Scan for the cell matching the given text and deliver its (x, y) coordinate at center. 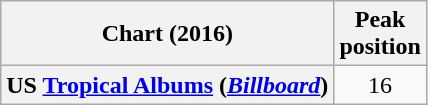
16 (380, 85)
Peakposition (380, 34)
US Tropical Albums (Billboard) (168, 85)
Chart (2016) (168, 34)
